Pinpoint the cell where the given text exists, returning its (X, Y) midpoint coordinate. 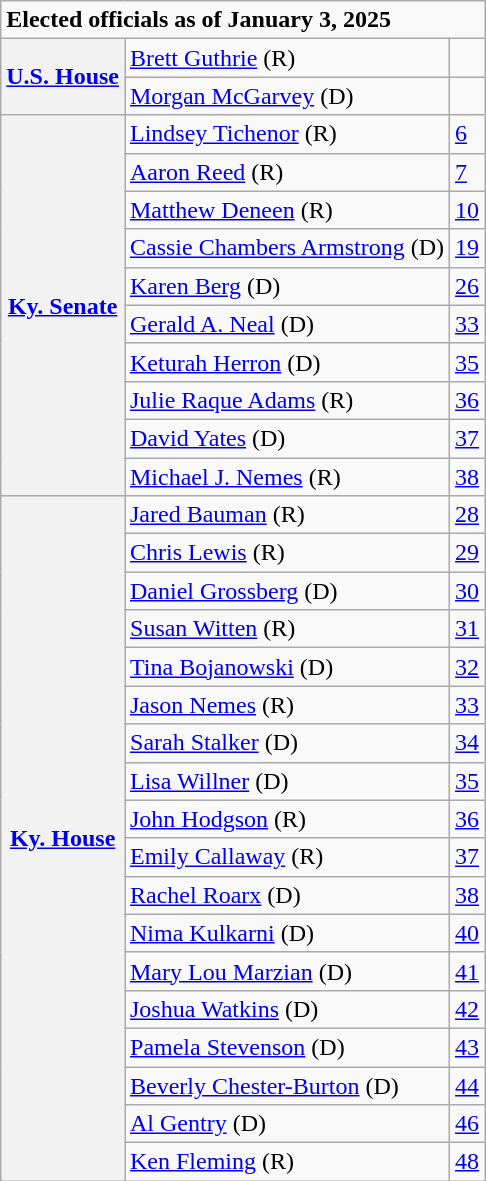
Tina Bojanowski (D) (286, 667)
48 (468, 1162)
34 (468, 743)
Elected officials as of January 3, 2025 (243, 20)
42 (468, 1009)
41 (468, 971)
Lisa Willner (D) (286, 781)
Rachel Roarx (D) (286, 895)
26 (468, 286)
U.S. House (63, 77)
Pamela Stevenson (D) (286, 1047)
32 (468, 667)
Morgan McGarvey (D) (286, 96)
John Hodgson (R) (286, 819)
Jason Nemes (R) (286, 705)
40 (468, 933)
Susan Witten (R) (286, 629)
19 (468, 248)
Joshua Watkins (D) (286, 1009)
Emily Callaway (R) (286, 857)
Brett Guthrie (R) (286, 58)
Mary Lou Marzian (D) (286, 971)
Ky. House (63, 838)
44 (468, 1085)
7 (468, 172)
Ky. Senate (63, 306)
Julie Raque Adams (R) (286, 400)
Lindsey Tichenor (R) (286, 134)
29 (468, 553)
43 (468, 1047)
Matthew Deneen (R) (286, 210)
31 (468, 629)
46 (468, 1124)
28 (468, 515)
Chris Lewis (R) (286, 553)
David Yates (D) (286, 438)
Nima Kulkarni (D) (286, 933)
Michael J. Nemes (R) (286, 477)
Keturah Herron (D) (286, 362)
Ken Fleming (R) (286, 1162)
10 (468, 210)
Jared Bauman (R) (286, 515)
Cassie Chambers Armstrong (D) (286, 248)
Gerald A. Neal (D) (286, 324)
Karen Berg (D) (286, 286)
30 (468, 591)
6 (468, 134)
Daniel Grossberg (D) (286, 591)
Aaron Reed (R) (286, 172)
Al Gentry (D) (286, 1124)
Beverly Chester-Burton (D) (286, 1085)
Sarah Stalker (D) (286, 743)
